Return (x, y) of the center of cell containing provided text 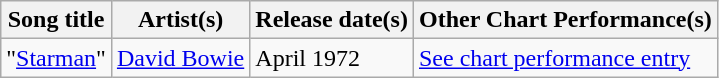
Artist(s) (180, 20)
David Bowie (180, 58)
Other Chart Performance(s) (565, 20)
See chart performance entry (565, 58)
"Starman" (56, 58)
Release date(s) (332, 20)
April 1972 (332, 58)
Song title (56, 20)
